Output the (X, Y) coordinate of the center of the cell containing the given text.  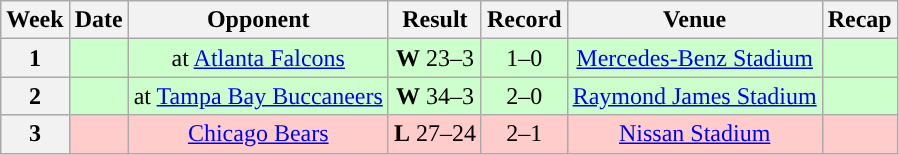
2–0 (524, 96)
Record (524, 20)
Mercedes-Benz Stadium (694, 58)
at Tampa Bay Buccaneers (258, 96)
Venue (694, 20)
Week (35, 20)
3 (35, 134)
W 23–3 (434, 58)
L 27–24 (434, 134)
W 34–3 (434, 96)
Opponent (258, 20)
1 (35, 58)
Nissan Stadium (694, 134)
at Atlanta Falcons (258, 58)
Recap (860, 20)
Chicago Bears (258, 134)
2 (35, 96)
Date (98, 20)
Raymond James Stadium (694, 96)
Result (434, 20)
1–0 (524, 58)
2–1 (524, 134)
